Locate the cell with the specified text and output its [X, Y] center coordinate. 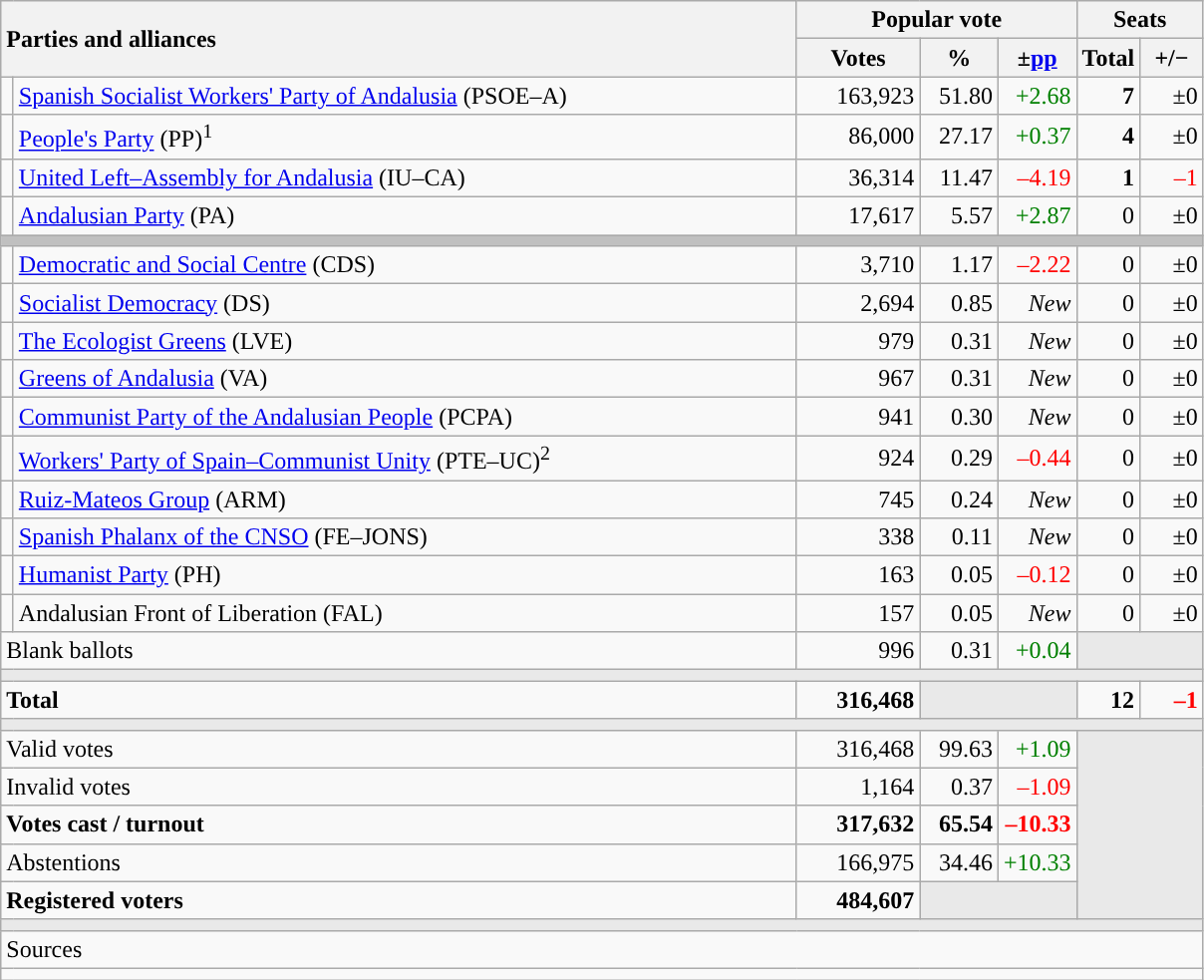
17,617 [858, 216]
317,632 [858, 824]
Parties and alliances [399, 39]
+0.04 [1037, 651]
–0.12 [1037, 575]
+2.87 [1037, 216]
166,975 [858, 862]
996 [858, 651]
2,694 [858, 303]
0.37 [959, 787]
People's Party (PP)1 [405, 138]
5.57 [959, 216]
979 [858, 341]
Blank ballots [399, 651]
±pp [1037, 58]
3,710 [858, 265]
Workers' Party of Spain–Communist Unity (PTE–UC)2 [405, 459]
Ruiz-Mateos Group (ARM) [405, 499]
Spanish Socialist Workers' Party of Andalusia (PSOE–A) [405, 96]
Votes cast / turnout [399, 824]
The Ecologist Greens (LVE) [405, 341]
–2.22 [1037, 265]
1.17 [959, 265]
+1.09 [1037, 749]
Humanist Party (PH) [405, 575]
745 [858, 499]
941 [858, 417]
+0.37 [1037, 138]
338 [858, 537]
36,314 [858, 177]
0.24 [959, 499]
1 [1108, 177]
0.85 [959, 303]
Andalusian Party (PA) [405, 216]
0.29 [959, 459]
Andalusian Front of Liberation (FAL) [405, 613]
65.54 [959, 824]
1,164 [858, 787]
157 [858, 613]
Popular vote [937, 20]
12 [1108, 700]
27.17 [959, 138]
51.80 [959, 96]
Seats [1140, 20]
Registered voters [399, 900]
+/− [1172, 58]
163,923 [858, 96]
+10.33 [1037, 862]
Democratic and Social Centre (CDS) [405, 265]
Abstentions [399, 862]
967 [858, 379]
86,000 [858, 138]
Communist Party of the Andalusian People (PCPA) [405, 417]
–1.09 [1037, 787]
Greens of Andalusia (VA) [405, 379]
11.47 [959, 177]
Valid votes [399, 749]
34.46 [959, 862]
4 [1108, 138]
0.30 [959, 417]
Votes [858, 58]
–0.44 [1037, 459]
Spanish Phalanx of the CNSO (FE–JONS) [405, 537]
Invalid votes [399, 787]
% [959, 58]
United Left–Assembly for Andalusia (IU–CA) [405, 177]
–4.19 [1037, 177]
99.63 [959, 749]
484,607 [858, 900]
0.11 [959, 537]
924 [858, 459]
7 [1108, 96]
163 [858, 575]
Sources [602, 949]
Socialist Democracy (DS) [405, 303]
+2.68 [1037, 96]
–10.33 [1037, 824]
